Return (X, Y) of the center of cell containing provided text 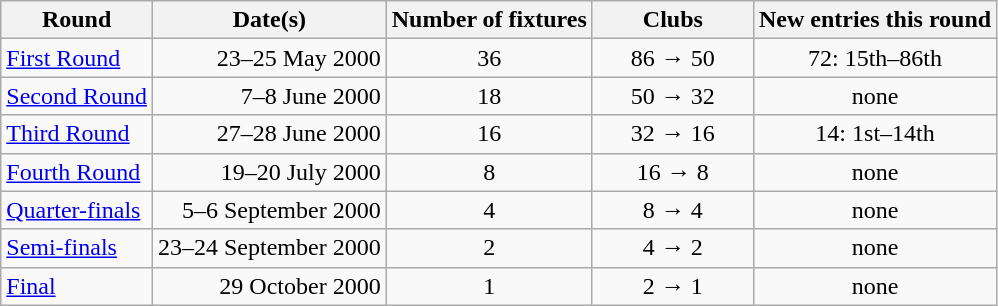
32 → 16 (672, 134)
5–6 September 2000 (269, 210)
Fourth Round (77, 172)
Third Round (77, 134)
2 (489, 248)
50 → 32 (672, 96)
1 (489, 286)
Final (77, 286)
23–25 May 2000 (269, 58)
23–24 September 2000 (269, 248)
8 → 4 (672, 210)
86 → 50 (672, 58)
19–20 July 2000 (269, 172)
14: 1st–14th (874, 134)
7–8 June 2000 (269, 96)
Clubs (672, 20)
New entries this round (874, 20)
16 → 8 (672, 172)
Number of fixtures (489, 20)
2 → 1 (672, 286)
27–28 June 2000 (269, 134)
First Round (77, 58)
8 (489, 172)
Semi-finals (77, 248)
18 (489, 96)
4 (489, 210)
36 (489, 58)
Second Round (77, 96)
Date(s) (269, 20)
72: 15th–86th (874, 58)
29 October 2000 (269, 286)
Quarter-finals (77, 210)
16 (489, 134)
Round (77, 20)
4 → 2 (672, 248)
